Locate the cell with the specified text and output its (x, y) center coordinate. 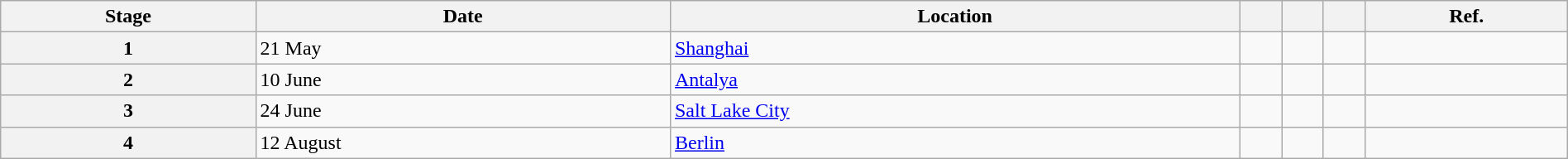
12 August (463, 142)
2 (128, 79)
10 June (463, 79)
Ref. (1466, 17)
1 (128, 48)
21 May (463, 48)
Salt Lake City (954, 111)
Shanghai (954, 48)
Location (954, 17)
3 (128, 111)
Stage (128, 17)
Berlin (954, 142)
24 June (463, 111)
Date (463, 17)
Antalya (954, 79)
4 (128, 142)
